Provide the (X, Y) coordinate of the cell's center where the given text is located.  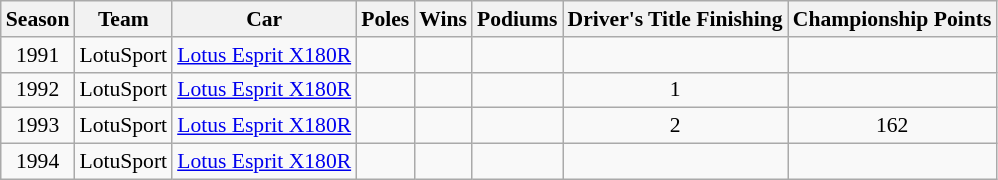
Season (38, 19)
Team (123, 19)
162 (892, 126)
1991 (38, 55)
2 (676, 126)
1 (676, 90)
Podiums (518, 19)
Poles (385, 19)
Championship Points (892, 19)
1992 (38, 90)
Car (264, 19)
Driver's Title Finishing (676, 19)
1994 (38, 162)
Wins (443, 19)
1993 (38, 126)
